From the cell containing the given text, extract its center point as [x, y] coordinate. 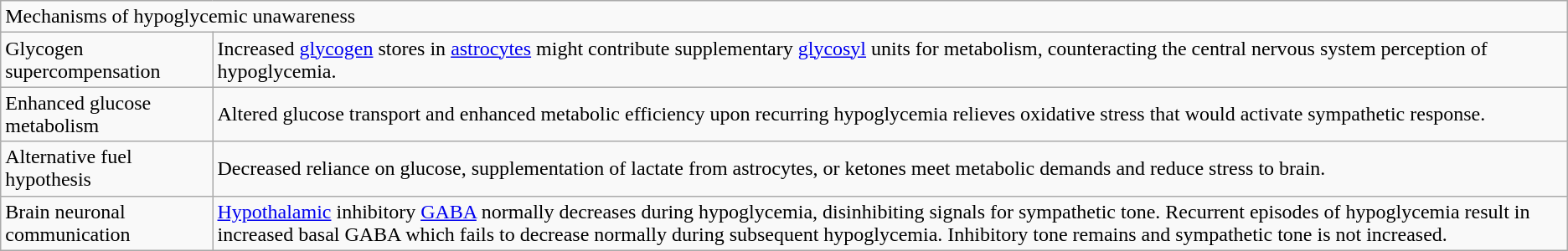
Mechanisms of hypoglycemic unawareness [784, 17]
Brain neuronal communication [107, 223]
Alternative fuel hypothesis [107, 169]
Decreased reliance on glucose, supplementation of lactate from astrocytes, or ketones meet metabolic demands and reduce stress to brain. [890, 169]
Glycogen supercompensation [107, 60]
Enhanced glucose metabolism [107, 114]
